Search for the cell housing the specified text and yield its (X, Y) center coordinate. 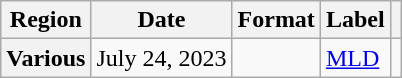
Date (162, 20)
Various (46, 58)
Region (46, 20)
Format (276, 20)
July 24, 2023 (162, 58)
Label (355, 20)
MLD (355, 58)
